Pinpoint the cell where the given text exists, returning its (x, y) midpoint coordinate. 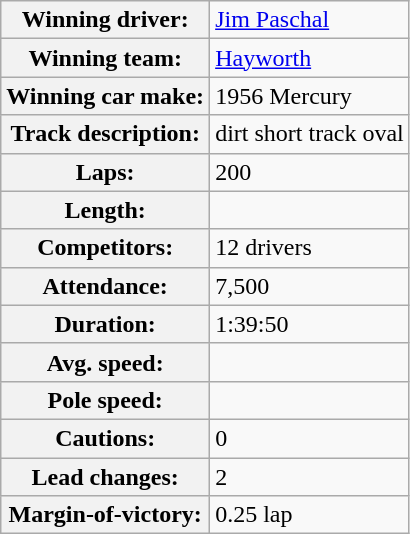
Laps: (106, 172)
Margin-of-victory: (106, 515)
Avg. speed: (106, 362)
Attendance: (106, 286)
Duration: (106, 324)
200 (310, 172)
Competitors: (106, 248)
Pole speed: (106, 400)
1:39:50 (310, 324)
Cautions: (106, 438)
Winning driver: (106, 20)
7,500 (310, 286)
Jim Paschal (310, 20)
Track description: (106, 134)
Winning car make: (106, 96)
Winning team: (106, 58)
1956 Mercury (310, 96)
0.25 lap (310, 515)
2 (310, 477)
dirt short track oval (310, 134)
Hayworth (310, 58)
Lead changes: (106, 477)
12 drivers (310, 248)
Length: (106, 210)
0 (310, 438)
